Scan for the cell matching the given text and deliver its (X, Y) coordinate at center. 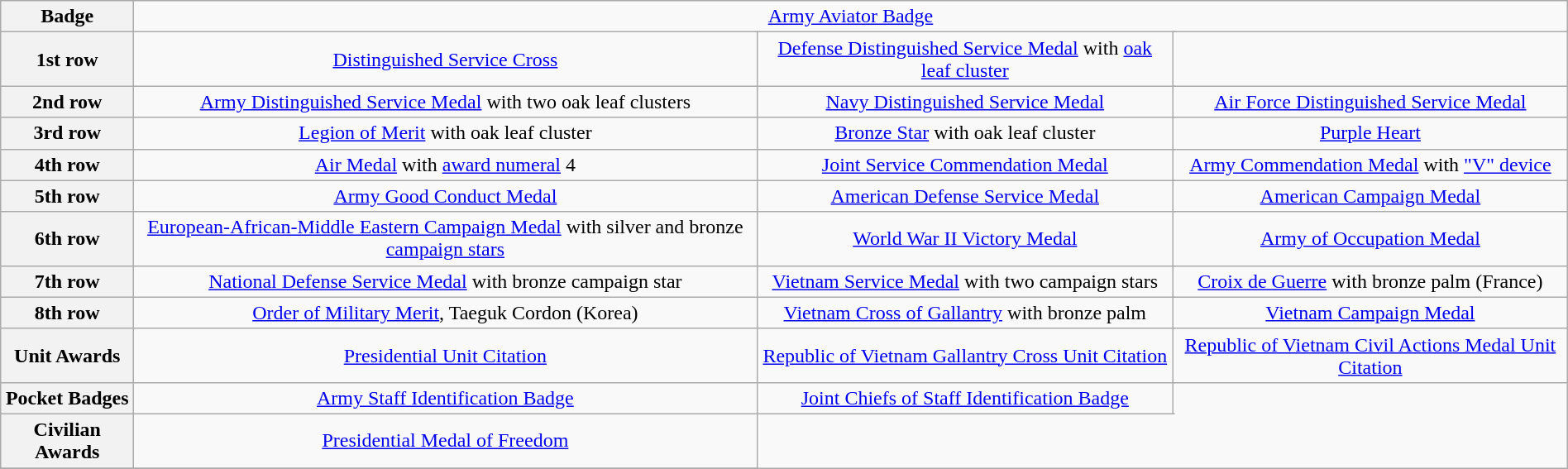
Republic of Vietnam Civil Actions Medal Unit Citation (1371, 356)
Army Good Conduct Medal (445, 196)
Presidential Medal of Freedom (445, 440)
Vietnam Cross of Gallantry with bronze palm (964, 313)
Joint Chiefs of Staff Identification Badge (964, 398)
Joint Service Commendation Medal (964, 165)
Navy Distinguished Service Medal (964, 102)
Defense Distinguished Service Medal with oak leaf cluster (964, 60)
Army Staff Identification Badge (445, 398)
3rd row (68, 133)
5th row (68, 196)
1st row (68, 60)
4th row (68, 165)
Air Medal with award numeral 4 (445, 165)
American Campaign Medal (1371, 196)
European-African-Middle Eastern Campaign Medal with silver and bronze campaign stars (445, 238)
Distinguished Service Cross (445, 60)
Civilian Awards (68, 440)
Army Commendation Medal with "V" device (1371, 165)
7th row (68, 281)
Croix de Guerre with bronze palm (France) (1371, 281)
Army of Occupation Medal (1371, 238)
Unit Awards (68, 356)
2nd row (68, 102)
Presidential Unit Citation (445, 356)
Army Aviator Badge (851, 17)
Legion of Merit with oak leaf cluster (445, 133)
Badge (68, 17)
8th row (68, 313)
Republic of Vietnam Gallantry Cross Unit Citation (964, 356)
World War II Victory Medal (964, 238)
Air Force Distinguished Service Medal (1371, 102)
Pocket Badges (68, 398)
Vietnam Service Medal with two campaign stars (964, 281)
Purple Heart (1371, 133)
Order of Military Merit, Taeguk Cordon (Korea) (445, 313)
National Defense Service Medal with bronze campaign star (445, 281)
Vietnam Campaign Medal (1371, 313)
6th row (68, 238)
American Defense Service Medal (964, 196)
Bronze Star with oak leaf cluster (964, 133)
Army Distinguished Service Medal with two oak leaf clusters (445, 102)
